For the text-containing cell, return its midpoint in [X, Y] coordinate format. 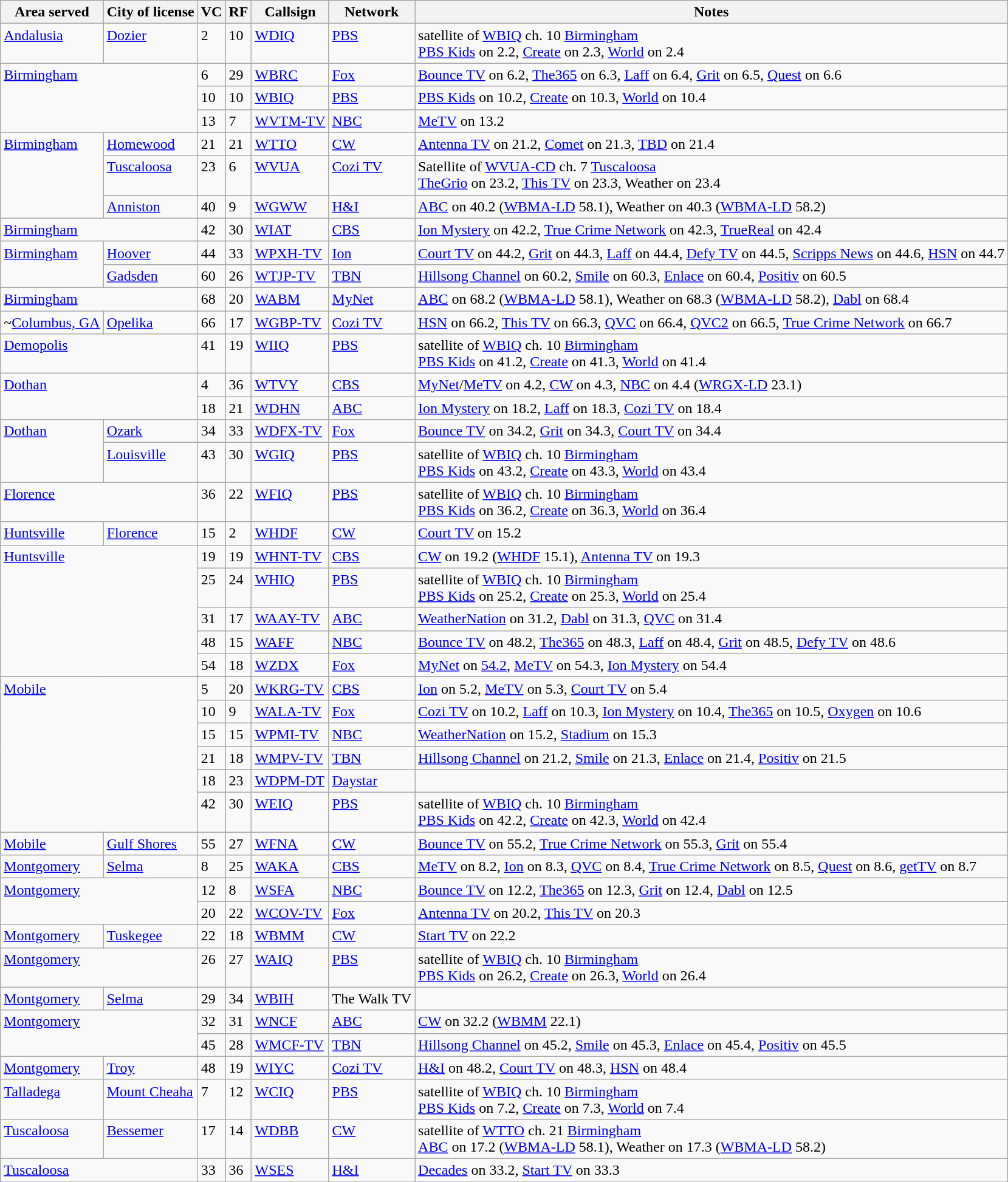
45 [211, 1045]
Ion Mystery on 42.2, True Crime Network on 42.3, TrueReal on 42.4 [711, 230]
5 [211, 688]
Antenna TV on 20.2, This TV on 20.3 [711, 913]
WDHN [290, 408]
H&I on 48.2, Court TV on 48.3, HSN on 48.4 [711, 1068]
Ion Mystery on 18.2, Laff on 18.3, Cozi TV on 18.4 [711, 408]
Louisville [151, 463]
WeatherNation on 31.2, Dabl on 31.3, QVC on 31.4 [711, 619]
WBMM [290, 936]
WTVY [290, 385]
ABC on 68.2 (WBMA-LD 58.1), Weather on 68.3 (WBMA-LD 58.2), Dabl on 68.4 [711, 299]
Hillsong Channel on 60.2, Smile on 60.3, Enlace on 60.4, Positiv on 60.5 [711, 276]
Cozi TV on 10.2, Laff on 10.3, Ion Mystery on 10.4, The365 on 10.5, Oxygen on 10.6 [711, 711]
Gadsden [151, 276]
~Columbus, GA [52, 323]
WDPM-DT [290, 781]
Bounce TV on 55.2, True Crime Network on 55.3, Grit on 55.4 [711, 844]
Opelika [151, 323]
Court TV on 44.2, Grit on 44.3, Laff on 44.4, Defy TV on 44.5, Scripps News on 44.6, HSN on 44.7 [711, 253]
Dozier [151, 44]
WMPV-TV [290, 757]
WVTM-TV [290, 121]
Mount Cheaha [151, 1099]
ABC on 40.2 (WBMA-LD 58.1), Weather on 40.3 (WBMA-LD 58.2) [711, 207]
WIIQ [290, 354]
WDFX-TV [290, 431]
WBIH [290, 999]
Hoover [151, 253]
Gulf Shores [151, 844]
satellite of WBIQ ch. 10 BirminghamPBS Kids on 42.2, Create on 42.3, World on 42.4 [711, 813]
Anniston [151, 207]
WVUA [290, 175]
WZDX [290, 665]
satellite of WBIQ ch. 10 BirminghamPBS Kids on 36.2, Create on 36.3, World on 36.4 [711, 502]
WHDF [290, 533]
Bounce TV on 34.2, Grit on 34.3, Court TV on 34.4 [711, 431]
WDIQ [290, 44]
WGIQ [290, 463]
The Walk TV [372, 999]
Bounce TV on 48.2, The365 on 48.3, Laff on 48.4, Grit on 48.5, Defy TV on 48.6 [711, 642]
40 [211, 207]
Callsign [290, 12]
WHNT-TV [290, 556]
PBS Kids on 10.2, Create on 10.3, World on 10.4 [711, 98]
WDBB [290, 1138]
WKRG-TV [290, 688]
Daystar [372, 781]
68 [211, 299]
WBIQ [290, 98]
MeTV on 13.2 [711, 121]
Hillsong Channel on 21.2, Smile on 21.3, Enlace on 21.4, Positiv on 21.5 [711, 757]
WCOV-TV [290, 913]
satellite of WBIQ ch. 10 BirminghamPBS Kids on 43.2, Create on 43.3, World on 43.4 [711, 463]
WBRC [290, 75]
MyNet [372, 299]
24 [238, 588]
Ion on 5.2, MeTV on 5.3, Court TV on 5.4 [711, 688]
WEIQ [290, 813]
MeTV on 8.2, Ion on 8.3, QVC on 8.4, True Crime Network on 8.5, Quest on 8.6, getTV on 8.7 [711, 867]
41 [211, 354]
Andalusia [52, 44]
RF [238, 12]
Bounce TV on 12.2, The365 on 12.3, Grit on 12.4, Dabl on 12.5 [711, 890]
Troy [151, 1068]
satellite of WTTO ch. 21 BirminghamABC on 17.2 (WBMA-LD 58.1), Weather on 17.3 (WBMA-LD 58.2) [711, 1138]
Network [372, 12]
54 [211, 665]
43 [211, 463]
Antenna TV on 21.2, Comet on 21.3, TBD on 21.4 [711, 144]
WFIQ [290, 502]
VC [211, 12]
Ion [372, 253]
MyNet/MeTV on 4.2, CW on 4.3, NBC on 4.4 (WRGX-LD 23.1) [711, 385]
WAIQ [290, 967]
WPXH-TV [290, 253]
WeatherNation on 15.2, Stadium on 15.3 [711, 734]
4 [211, 385]
14 [238, 1138]
WSES [290, 1170]
satellite of WBIQ ch. 10 BirminghamPBS Kids on 7.2, Create on 7.3, World on 7.4 [711, 1099]
Hillsong Channel on 45.2, Smile on 45.3, Enlace on 45.4, Positiv on 45.5 [711, 1045]
Area served [52, 12]
28 [238, 1045]
WAFF [290, 642]
Bessemer [151, 1138]
CW on 19.2 (WHDF 15.1), Antenna TV on 19.3 [711, 556]
Satellite of WVUA-CD ch. 7 TuscaloosaTheGrio on 23.2, This TV on 23.3, Weather on 23.4 [711, 175]
WPMI-TV [290, 734]
WCIQ [290, 1099]
WHIQ [290, 588]
Demopolis [99, 354]
Bounce TV on 6.2, The365 on 6.3, Laff on 6.4, Grit on 6.5, Quest on 6.6 [711, 75]
55 [211, 844]
satellite of WBIQ ch. 10 BirminghamPBS Kids on 41.2, Create on 41.3, World on 41.4 [711, 354]
HSN on 66.2, This TV on 66.3, QVC on 66.4, QVC2 on 66.5, True Crime Network on 66.7 [711, 323]
Decades on 33.2, Start TV on 33.3 [711, 1170]
satellite of WBIQ ch. 10 BirminghamPBS Kids on 25.2, Create on 25.3, World on 25.4 [711, 588]
WIYC [290, 1068]
WABM [290, 299]
Notes [711, 12]
WGWW [290, 207]
32 [211, 1022]
Court TV on 15.2 [711, 533]
MyNet on 54.2, MeTV on 54.3, Ion Mystery on 54.4 [711, 665]
Ozark [151, 431]
Tuskegee [151, 936]
WSFA [290, 890]
WMCF-TV [290, 1045]
WGBP-TV [290, 323]
WIAT [290, 230]
WTTO [290, 144]
WALA-TV [290, 711]
WTJP-TV [290, 276]
Talladega [52, 1099]
satellite of WBIQ ch. 10 BirminghamPBS Kids on 26.2, Create on 26.3, World on 26.4 [711, 967]
13 [211, 121]
WAAY-TV [290, 619]
Start TV on 22.2 [711, 936]
60 [211, 276]
Homewood [151, 144]
WNCF [290, 1022]
WFNA [290, 844]
satellite of WBIQ ch. 10 BirminghamPBS Kids on 2.2, Create on 2.3, World on 2.4 [711, 44]
44 [211, 253]
City of license [151, 12]
66 [211, 323]
WAKA [290, 867]
CW on 32.2 (WBMM 22.1) [711, 1022]
